Return the [x, y] coordinate for the center point of the cell that contains the specified text.  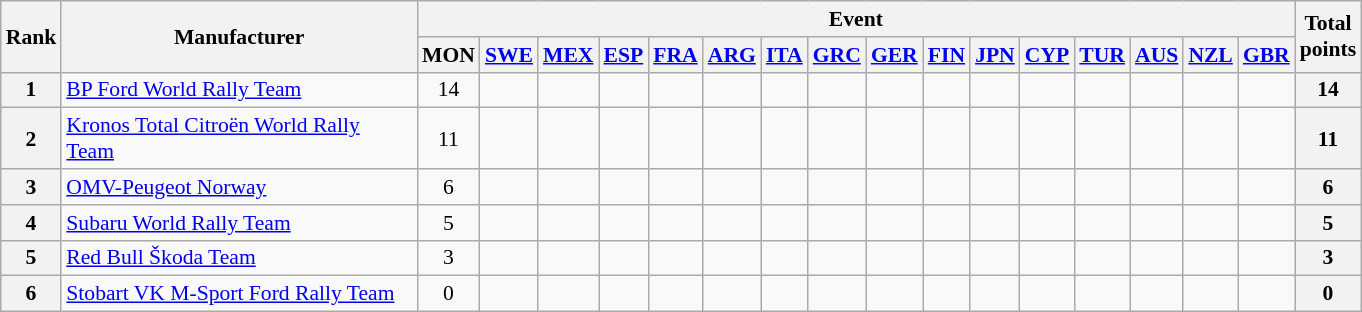
FRA [675, 55]
NZL [1210, 55]
Kronos Total Citroën World Rally Team [239, 138]
CYP [1047, 55]
Manufacturer [239, 36]
Subaru World Rally Team [239, 223]
2 [32, 138]
ARG [732, 55]
1 [32, 90]
Stobart VK M-Sport Ford Rally Team [239, 294]
OMV-Peugeot Norway [239, 187]
AUS [1156, 55]
TUR [1102, 55]
Event [856, 19]
ITA [784, 55]
ESP [623, 55]
Rank [32, 36]
FIN [946, 55]
GER [894, 55]
BP Ford World Rally Team [239, 90]
MEX [568, 55]
Red Bull Škoda Team [239, 258]
Totalpoints [1328, 36]
SWE [509, 55]
GRC [837, 55]
MON [448, 55]
4 [32, 223]
GBR [1266, 55]
JPN [995, 55]
